Search for the cell housing the specified text and yield its (X, Y) center coordinate. 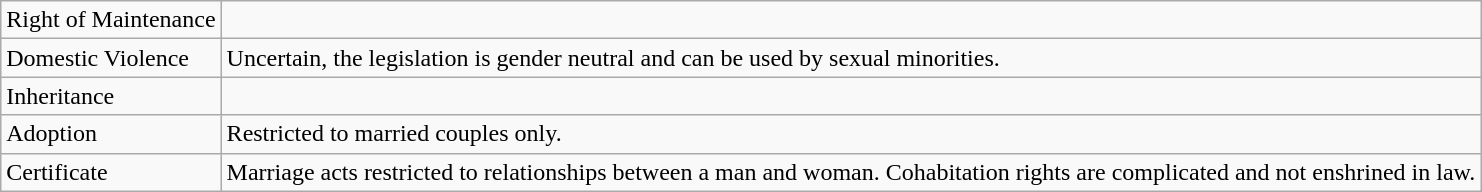
Inheritance (111, 96)
Certificate (111, 172)
Adoption (111, 134)
Uncertain, the legislation is gender neutral and can be used by sexual minorities. (851, 58)
Right of Maintenance (111, 20)
Marriage acts restricted to relationships between a man and woman. Cohabitation rights are complicated and not enshrined in law. (851, 172)
Domestic Violence (111, 58)
Restricted to married couples only. (851, 134)
